Output the [x, y] coordinate of the center of the cell containing the given text.  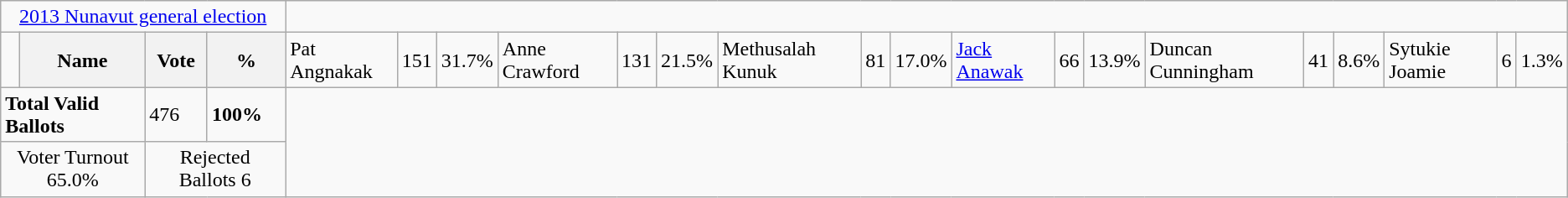
66 [1069, 60]
2013 Nunavut general election [143, 17]
31.7% [467, 60]
Methusalah Kunuk [789, 60]
Vote [176, 60]
Total Valid Ballots [73, 114]
Rejected Ballots 6 [215, 169]
41 [1318, 60]
100% [246, 114]
8.6% [1359, 60]
Duncan Cunningham [1225, 60]
Anne Crawford [557, 60]
Pat Angnakak [342, 60]
Name [82, 60]
21.5% [687, 60]
151 [417, 60]
131 [637, 60]
81 [876, 60]
6 [1506, 60]
17.0% [921, 60]
13.9% [1114, 60]
Sytukie Joamie [1441, 60]
Jack Anawak [1003, 60]
1.3% [1541, 60]
% [246, 60]
476 [176, 114]
Voter Turnout 65.0% [73, 169]
